From the cell containing the given text, extract its center point as [X, Y] coordinate. 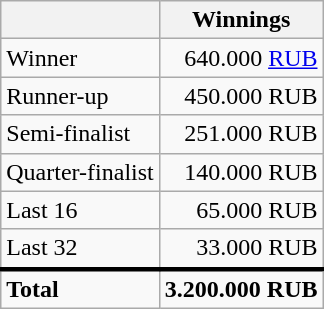
33.000 RUB [241, 249]
Semi-finalist [80, 134]
Total [80, 289]
65.000 RUB [241, 210]
140.000 RUB [241, 172]
Quarter-finalist [80, 172]
251.000 RUB [241, 134]
Winner [80, 58]
Last 16 [80, 210]
Winnings [241, 20]
640.000 RUB [241, 58]
Runner-up [80, 96]
Last 32 [80, 249]
3.200.000 RUB [241, 289]
450.000 RUB [241, 96]
